Determine the [x, y] coordinate at the center of the cell enclosing the given text.  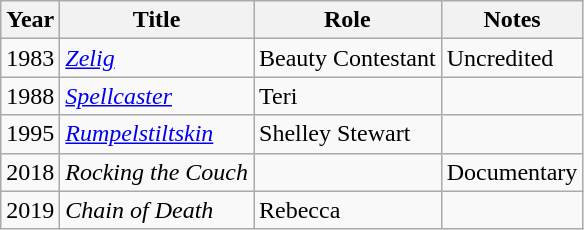
Title [157, 20]
Rebecca [348, 210]
1983 [30, 58]
Shelley Stewart [348, 134]
Uncredited [512, 58]
Spellcaster [157, 96]
1995 [30, 134]
2018 [30, 172]
1988 [30, 96]
Teri [348, 96]
Year [30, 20]
Documentary [512, 172]
Chain of Death [157, 210]
Zelig [157, 58]
Notes [512, 20]
Role [348, 20]
2019 [30, 210]
Rumpelstiltskin [157, 134]
Beauty Contestant [348, 58]
Rocking the Couch [157, 172]
